Extract the [X, Y] coordinate from the center of the cell holding the provided text.  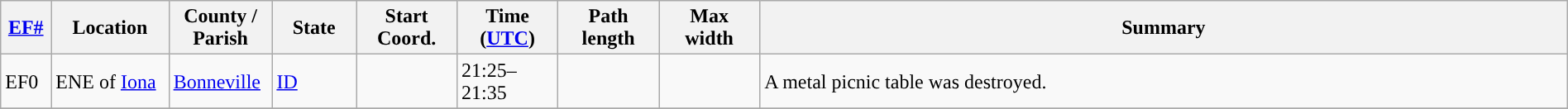
ID [314, 81]
Location [110, 28]
EF# [26, 28]
21:25–21:35 [508, 81]
A metal picnic table was destroyed. [1164, 81]
Start Coord. [407, 28]
Time (UTC) [508, 28]
State [314, 28]
ENE of Iona [110, 81]
Path length [609, 28]
Bonneville [220, 81]
County / Parish [220, 28]
Max width [710, 28]
Summary [1164, 28]
EF0 [26, 81]
